Output the [X, Y] coordinate of the center of the cell containing the given text.  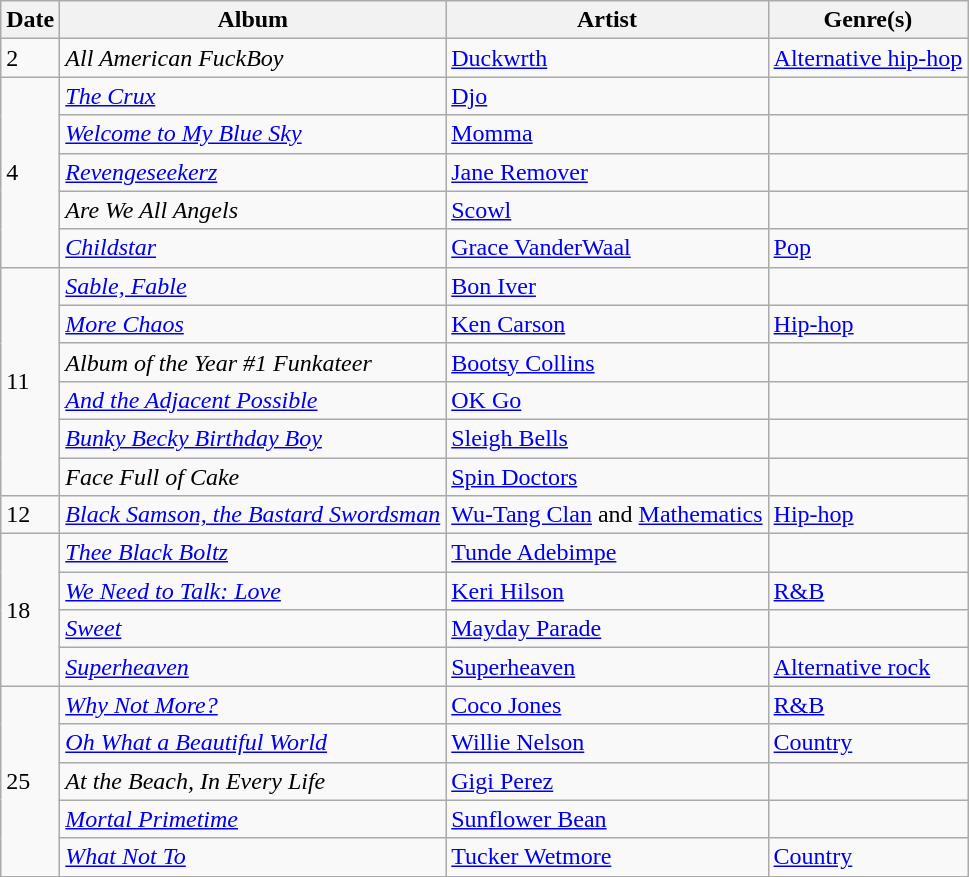
Gigi Perez [607, 781]
11 [30, 381]
Are We All Angels [253, 210]
And the Adjacent Possible [253, 400]
Sunflower Bean [607, 819]
Mayday Parade [607, 629]
Childstar [253, 248]
Face Full of Cake [253, 477]
Pop [868, 248]
Genre(s) [868, 20]
Grace VanderWaal [607, 248]
4 [30, 172]
Scowl [607, 210]
Tunde Adebimpe [607, 553]
Bon Iver [607, 286]
12 [30, 515]
Momma [607, 134]
Alternative rock [868, 667]
Revengeseekerz [253, 172]
Sleigh Bells [607, 438]
Welcome to My Blue Sky [253, 134]
Sable, Fable [253, 286]
Djo [607, 96]
Mortal Primetime [253, 819]
OK Go [607, 400]
What Not To [253, 857]
Artist [607, 20]
Jane Remover [607, 172]
Bunky Becky Birthday Boy [253, 438]
At the Beach, In Every Life [253, 781]
Date [30, 20]
2 [30, 58]
We Need to Talk: Love [253, 591]
The Crux [253, 96]
More Chaos [253, 324]
Thee Black Boltz [253, 553]
Bootsy Collins [607, 362]
Tucker Wetmore [607, 857]
Album [253, 20]
Spin Doctors [607, 477]
Wu-Tang Clan and Mathematics [607, 515]
Alternative hip-hop [868, 58]
Duckwrth [607, 58]
Ken Carson [607, 324]
18 [30, 610]
Black Samson, the Bastard Swordsman [253, 515]
Sweet [253, 629]
Keri Hilson [607, 591]
Why Not More? [253, 705]
25 [30, 781]
Willie Nelson [607, 743]
Album of the Year #1 Funkateer [253, 362]
Oh What a Beautiful World [253, 743]
All American FuckBoy [253, 58]
Coco Jones [607, 705]
